Pinpoint the cell where the given text exists, returning its [x, y] midpoint coordinate. 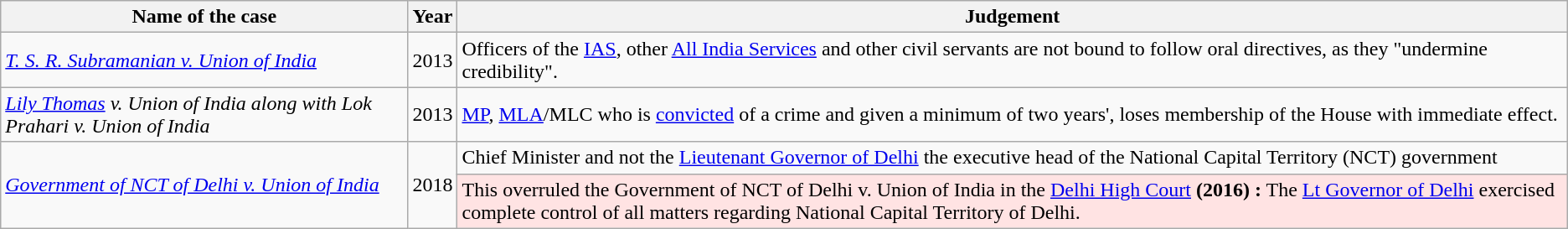
Year [432, 17]
2018 [432, 185]
Name of the case [204, 17]
MP, MLA/MLC who is convicted of a crime and given a minimum of two years', loses membership of the House with immediate effect. [1012, 114]
Officers of the IAS, other All India Services and other civil servants are not bound to follow oral directives, as they "undermine credibility". [1012, 60]
Lily Thomas v. Union of India along with Lok Prahari v. Union of India [204, 114]
Chief Minister and not the Lieutenant Governor of Delhi the executive head of the National Capital Territory (NCT) government [1012, 158]
Government of NCT of Delhi v. Union of India [204, 185]
T. S. R. Subramanian v. Union of India [204, 60]
Judgement [1012, 17]
